Return the (X, Y) coordinate for the center point of the cell that contains the specified text.  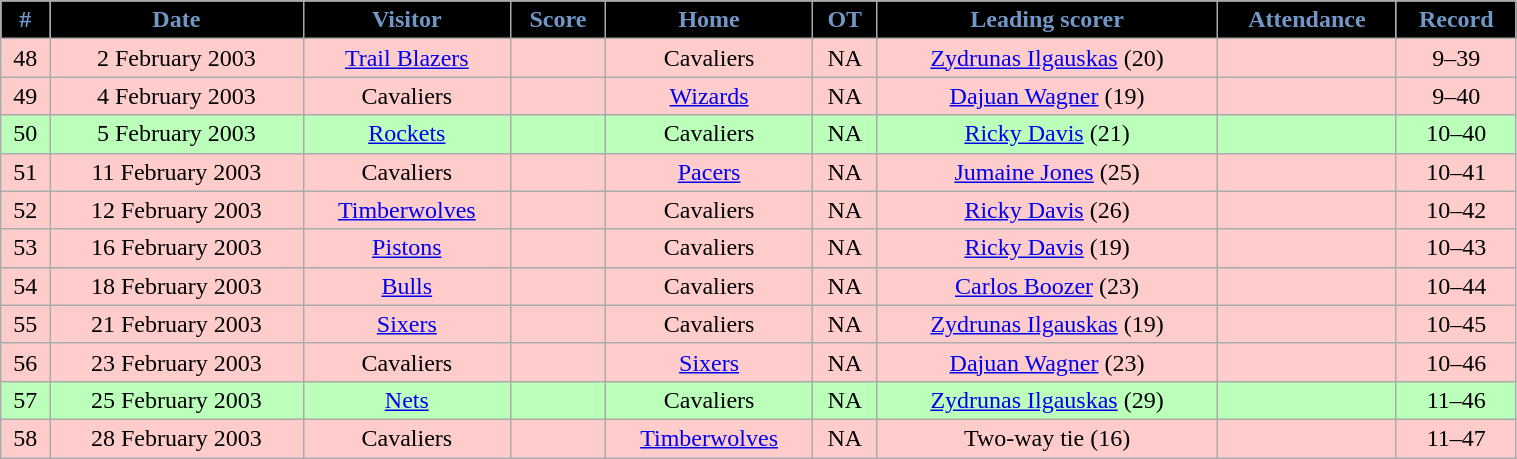
52 (26, 210)
2 February 2003 (176, 58)
57 (26, 400)
OT (845, 20)
Ricky Davis (21) (1048, 134)
11–46 (1456, 400)
55 (26, 324)
Nets (407, 400)
28 February 2003 (176, 438)
Visitor (407, 20)
9–40 (1456, 96)
10–45 (1456, 324)
Ricky Davis (19) (1048, 248)
Zydrunas Ilgauskas (20) (1048, 58)
Date (176, 20)
48 (26, 58)
Pistons (407, 248)
Two-way tie (16) (1048, 438)
Carlos Boozer (23) (1048, 286)
4 February 2003 (176, 96)
23 February 2003 (176, 362)
Zydrunas Ilgauskas (29) (1048, 400)
12 February 2003 (176, 210)
10–44 (1456, 286)
53 (26, 248)
9–39 (1456, 58)
16 February 2003 (176, 248)
21 February 2003 (176, 324)
Attendance (1306, 20)
Record (1456, 20)
Trail Blazers (407, 58)
# (26, 20)
50 (26, 134)
58 (26, 438)
11 February 2003 (176, 172)
10–46 (1456, 362)
Bulls (407, 286)
49 (26, 96)
5 February 2003 (176, 134)
18 February 2003 (176, 286)
10–42 (1456, 210)
Dajuan Wagner (19) (1048, 96)
Zydrunas Ilgauskas (19) (1048, 324)
25 February 2003 (176, 400)
Rockets (407, 134)
Jumaine Jones (25) (1048, 172)
51 (26, 172)
Score (558, 20)
Leading scorer (1048, 20)
10–43 (1456, 248)
56 (26, 362)
Dajuan Wagner (23) (1048, 362)
Pacers (709, 172)
54 (26, 286)
Wizards (709, 96)
11–47 (1456, 438)
10–40 (1456, 134)
Home (709, 20)
Ricky Davis (26) (1048, 210)
10–41 (1456, 172)
